Return (X, Y) of the center of cell containing provided text 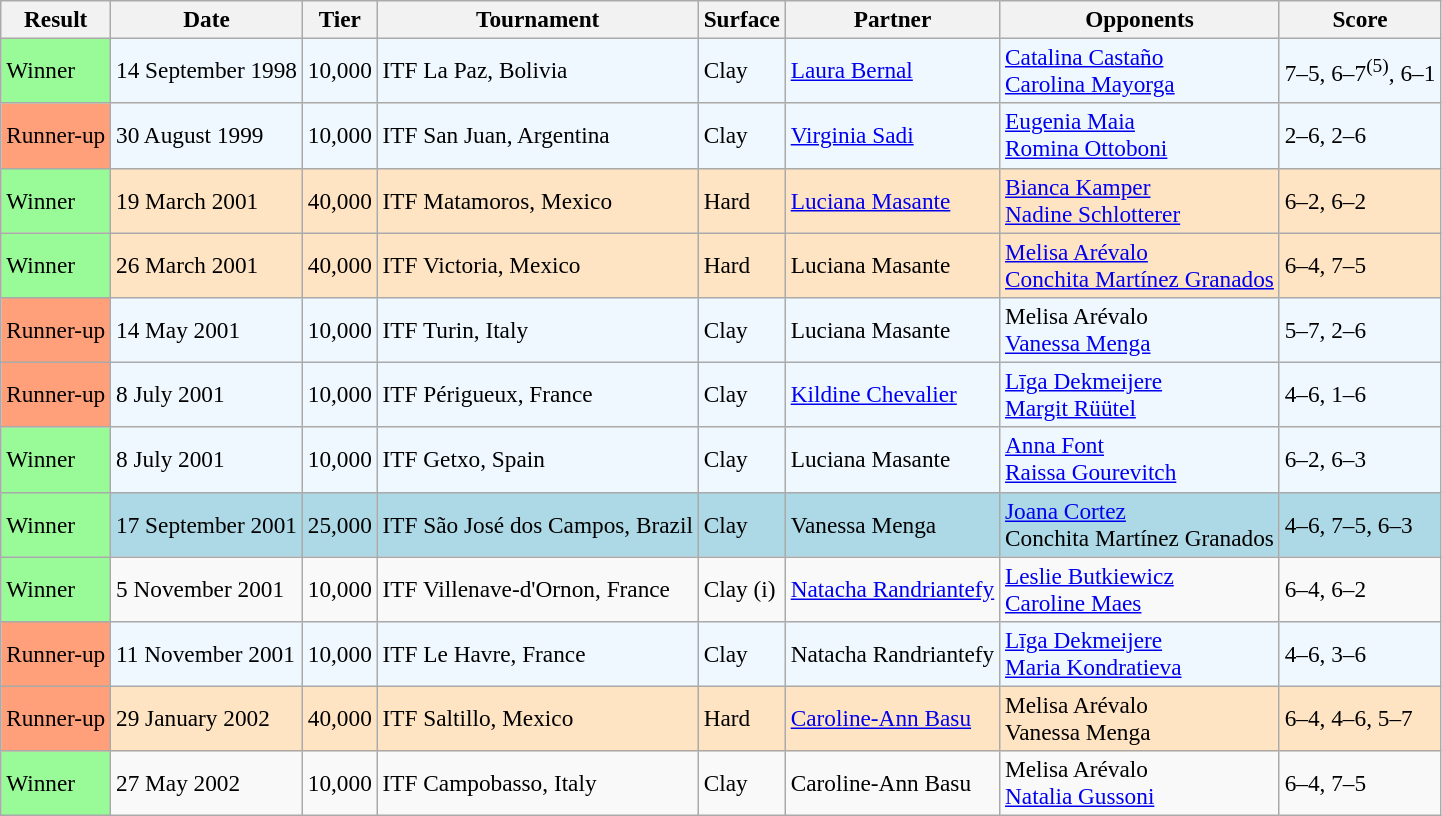
5–7, 2–6 (1360, 330)
Kildine Chevalier (892, 394)
4–6, 7–5, 6–3 (1360, 524)
6–4, 6–2 (1360, 588)
Result (56, 19)
5 November 2001 (207, 588)
11 November 2001 (207, 654)
Leslie Butkiewicz Caroline Maes (1140, 588)
27 May 2002 (207, 784)
ITF Matamoros, Mexico (538, 200)
7–5, 6–7(5), 6–1 (1360, 70)
2–6, 2–6 (1360, 136)
Opponents (1140, 19)
6–2, 6–2 (1360, 200)
Tier (340, 19)
Score (1360, 19)
17 September 2001 (207, 524)
Catalina Castaño Carolina Mayorga (1140, 70)
6–4, 4–6, 5–7 (1360, 718)
Partner (892, 19)
Surface (742, 19)
Melisa Arévalo Natalia Gussoni (1140, 784)
Bianca Kamper Nadine Schlotterer (1140, 200)
Date (207, 19)
Anna Font Raissa Gourevitch (1140, 460)
Eugenia Maia Romina Ottoboni (1140, 136)
14 May 2001 (207, 330)
Vanessa Menga (892, 524)
Tournament (538, 19)
ITF La Paz, Bolivia (538, 70)
ITF Périgueux, France (538, 394)
Laura Bernal (892, 70)
ITF San Juan, Argentina (538, 136)
Līga Dekmeijere Margit Rüütel (1140, 394)
6–2, 6–3 (1360, 460)
ITF Saltillo, Mexico (538, 718)
26 March 2001 (207, 264)
Līga Dekmeijere Maria Kondratieva (1140, 654)
19 March 2001 (207, 200)
ITF Le Havre, France (538, 654)
Melisa Arévalo Conchita Martínez Granados (1140, 264)
4–6, 1–6 (1360, 394)
ITF Turin, Italy (538, 330)
4–6, 3–6 (1360, 654)
Virginia Sadi (892, 136)
Clay (i) (742, 588)
30 August 1999 (207, 136)
ITF Getxo, Spain (538, 460)
ITF Victoria, Mexico (538, 264)
ITF Campobasso, Italy (538, 784)
14 September 1998 (207, 70)
ITF Villenave-d'Ornon, France (538, 588)
29 January 2002 (207, 718)
25,000 (340, 524)
ITF São José dos Campos, Brazil (538, 524)
Joana Cortez Conchita Martínez Granados (1140, 524)
